For the text-containing cell, return its midpoint in [x, y] coordinate format. 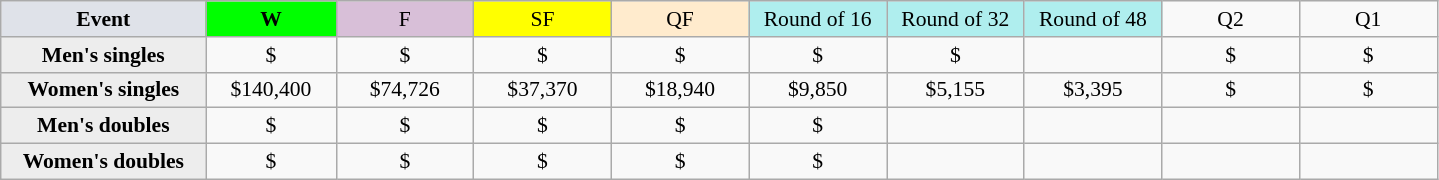
Q2 [1231, 19]
Round of 16 [818, 19]
Event [104, 19]
$5,155 [955, 90]
F [405, 19]
QF [680, 19]
Women's singles [104, 90]
Round of 32 [955, 19]
$9,850 [818, 90]
$3,395 [1093, 90]
$18,940 [680, 90]
$140,400 [271, 90]
SF [543, 19]
Men's doubles [104, 126]
Round of 48 [1093, 19]
$37,370 [543, 90]
$74,726 [405, 90]
Women's doubles [104, 162]
Q1 [1368, 19]
W [271, 19]
Men's singles [104, 55]
